For the text-containing cell, return its midpoint in (X, Y) coordinate format. 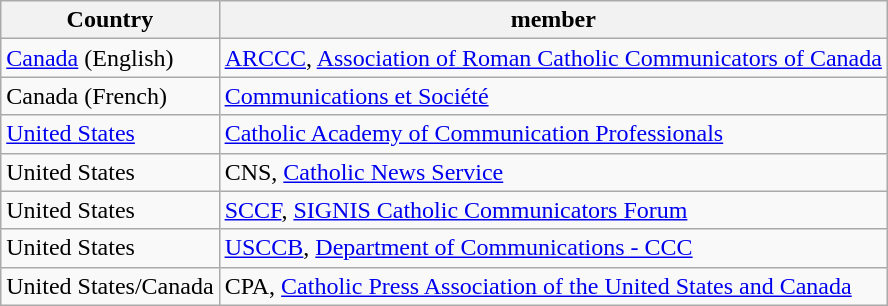
Country (110, 20)
member (553, 20)
SCCF, SIGNIS Catholic Communicators Forum (553, 210)
USCCB, Department of Communications - CCC (553, 248)
ARCCC, Association of Roman Catholic Communicators of Canada (553, 58)
Communications et Société (553, 96)
United States/Canada (110, 286)
CNS, Catholic News Service (553, 172)
Canada (English) (110, 58)
Canada (French) (110, 96)
Catholic Academy of Communication Professionals (553, 134)
CPA, Catholic Press Association of the United States and Canada (553, 286)
